Search for the cell housing the specified text and yield its [x, y] center coordinate. 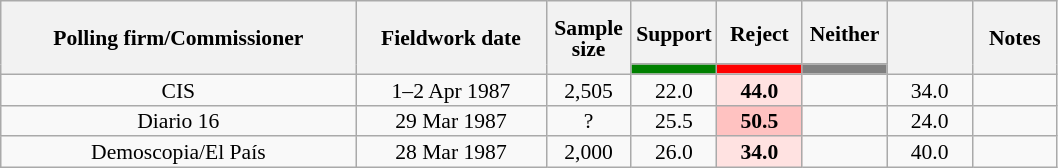
Neither [844, 32]
25.5 [674, 120]
44.0 [760, 90]
Sample size [588, 38]
Support [674, 32]
Demoscopia/El País [178, 152]
CIS [178, 90]
26.0 [674, 152]
Reject [760, 32]
28 Mar 1987 [451, 152]
24.0 [930, 120]
40.0 [930, 152]
50.5 [760, 120]
Fieldwork date [451, 38]
Diario 16 [178, 120]
1–2 Apr 1987 [451, 90]
Notes [1014, 38]
? [588, 120]
2,000 [588, 152]
2,505 [588, 90]
Polling firm/Commissioner [178, 38]
29 Mar 1987 [451, 120]
22.0 [674, 90]
